Provide the (X, Y) coordinate of the cell's center where the given text is located.  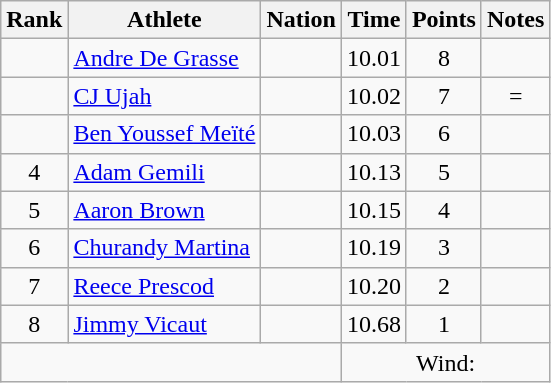
= (515, 96)
Wind: (446, 362)
1 (444, 324)
Notes (515, 20)
Nation (301, 20)
10.15 (374, 210)
Adam Gemili (164, 172)
Jimmy Vicaut (164, 324)
10.02 (374, 96)
10.68 (374, 324)
3 (444, 248)
10.03 (374, 134)
Time (374, 20)
Athlete (164, 20)
2 (444, 286)
Churandy Martina (164, 248)
10.19 (374, 248)
CJ Ujah (164, 96)
10.13 (374, 172)
Reece Prescod (164, 286)
10.20 (374, 286)
Aaron Brown (164, 210)
Points (444, 20)
Rank (34, 20)
10.01 (374, 58)
Ben Youssef Meïté (164, 134)
Andre De Grasse (164, 58)
